Return (x, y) of the center of cell containing provided text 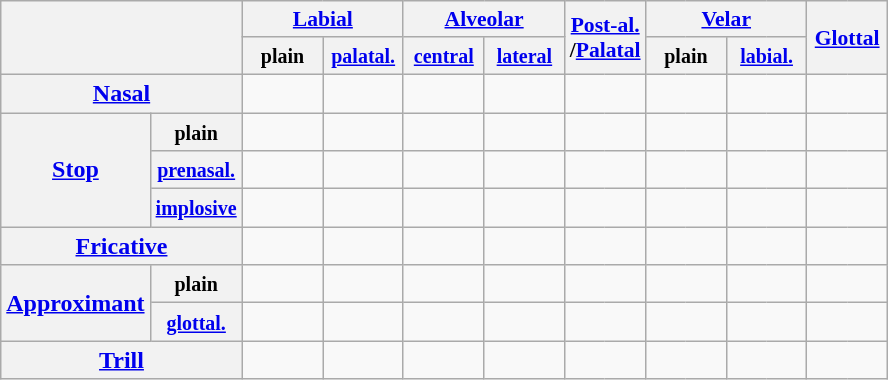
Velar (726, 19)
Glottal (848, 38)
glottal. (196, 322)
Fricative (122, 246)
palatal. (364, 55)
lateral (524, 55)
prenasal. (196, 170)
implosive (196, 208)
Nasal (122, 93)
Labial (322, 19)
Approximant (76, 303)
Alveolar (484, 19)
central (444, 55)
Post-al./Palatal (606, 38)
Stop (76, 169)
Trill (122, 360)
labial. (766, 55)
